Find where the given text appears and provide that cell's center as (x, y) coordinate. 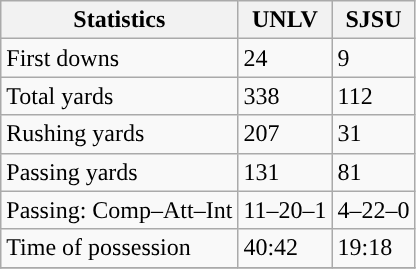
40:42 (285, 248)
Rushing yards (120, 134)
24 (285, 58)
19:18 (374, 248)
338 (285, 96)
Statistics (120, 20)
131 (285, 172)
UNLV (285, 20)
Passing: Comp–Att–Int (120, 210)
112 (374, 96)
4–22–0 (374, 210)
31 (374, 134)
First downs (120, 58)
11–20–1 (285, 210)
207 (285, 134)
81 (374, 172)
Time of possession (120, 248)
Passing yards (120, 172)
Total yards (120, 96)
SJSU (374, 20)
9 (374, 58)
